From the cell containing the given text, extract its center point as (x, y) coordinate. 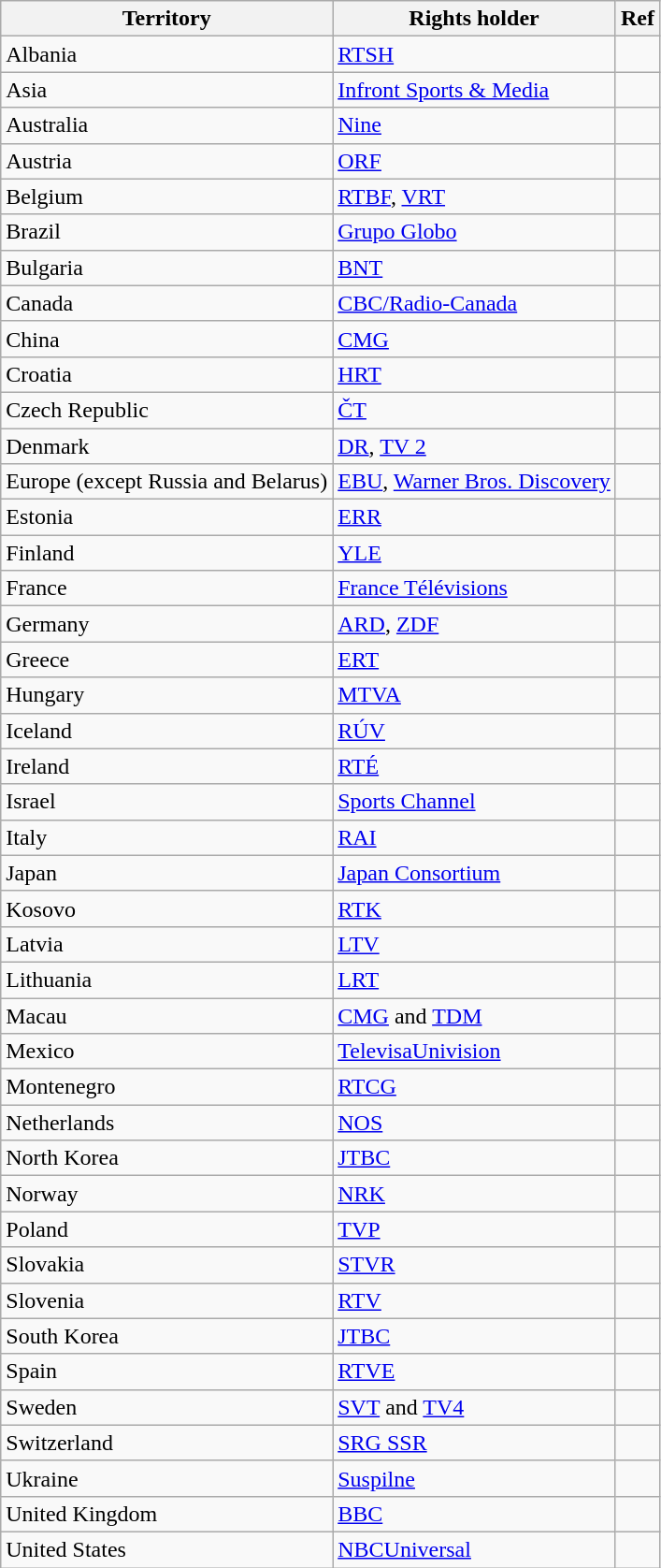
South Korea (166, 1336)
Netherlands (166, 1123)
Infront Sports & Media (475, 90)
RTK (475, 908)
CBC/Radio-Canada (475, 303)
United States (166, 1549)
Bulgaria (166, 268)
NRK (475, 1194)
North Korea (166, 1158)
ERT (475, 660)
Canada (166, 303)
Sports Channel (475, 802)
RÚV (475, 731)
Hungary (166, 695)
CMG and TDM (475, 1015)
NOS (475, 1123)
Belgium (166, 196)
Spain (166, 1372)
Israel (166, 802)
Iceland (166, 731)
ORF (475, 161)
LRT (475, 980)
Suspilne (475, 1478)
MTVA (475, 695)
Latvia (166, 944)
Mexico (166, 1052)
ČT (475, 410)
Japan Consortium (475, 873)
Estonia (166, 517)
Ukraine (166, 1478)
Greece (166, 660)
NBCUniversal (475, 1549)
United Kingdom (166, 1514)
DR, TV 2 (475, 446)
RTSH (475, 54)
Italy (166, 837)
China (166, 339)
Ref (638, 19)
YLE (475, 553)
HRT (475, 374)
RTCG (475, 1087)
Japan (166, 873)
Albania (166, 54)
Slovenia (166, 1300)
RTÉ (475, 766)
Nine (475, 125)
Ireland (166, 766)
BNT (475, 268)
Asia (166, 90)
Territory (166, 19)
LTV (475, 944)
Slovakia (166, 1265)
Brazil (166, 232)
RTV (475, 1300)
France Télévisions (475, 588)
Sweden (166, 1407)
Czech Republic (166, 410)
Europe (except Russia and Belarus) (166, 482)
Austria (166, 161)
EBU, Warner Bros. Discovery (475, 482)
Finland (166, 553)
Australia (166, 125)
BBC (475, 1514)
RTBF, VRT (475, 196)
Denmark (166, 446)
Croatia (166, 374)
TVP (475, 1229)
Poland (166, 1229)
Montenegro (166, 1087)
Norway (166, 1194)
Germany (166, 624)
SVT and TV4 (475, 1407)
ERR (475, 517)
ARD, ZDF (475, 624)
Grupo Globo (475, 232)
STVR (475, 1265)
RAI (475, 837)
Macau (166, 1015)
Lithuania (166, 980)
Switzerland (166, 1443)
Kosovo (166, 908)
TelevisaUnivision (475, 1052)
Rights holder (475, 19)
RTVE (475, 1372)
France (166, 588)
SRG SSR (475, 1443)
CMG (475, 339)
